Pinpoint the cell where the given text exists, returning its (x, y) midpoint coordinate. 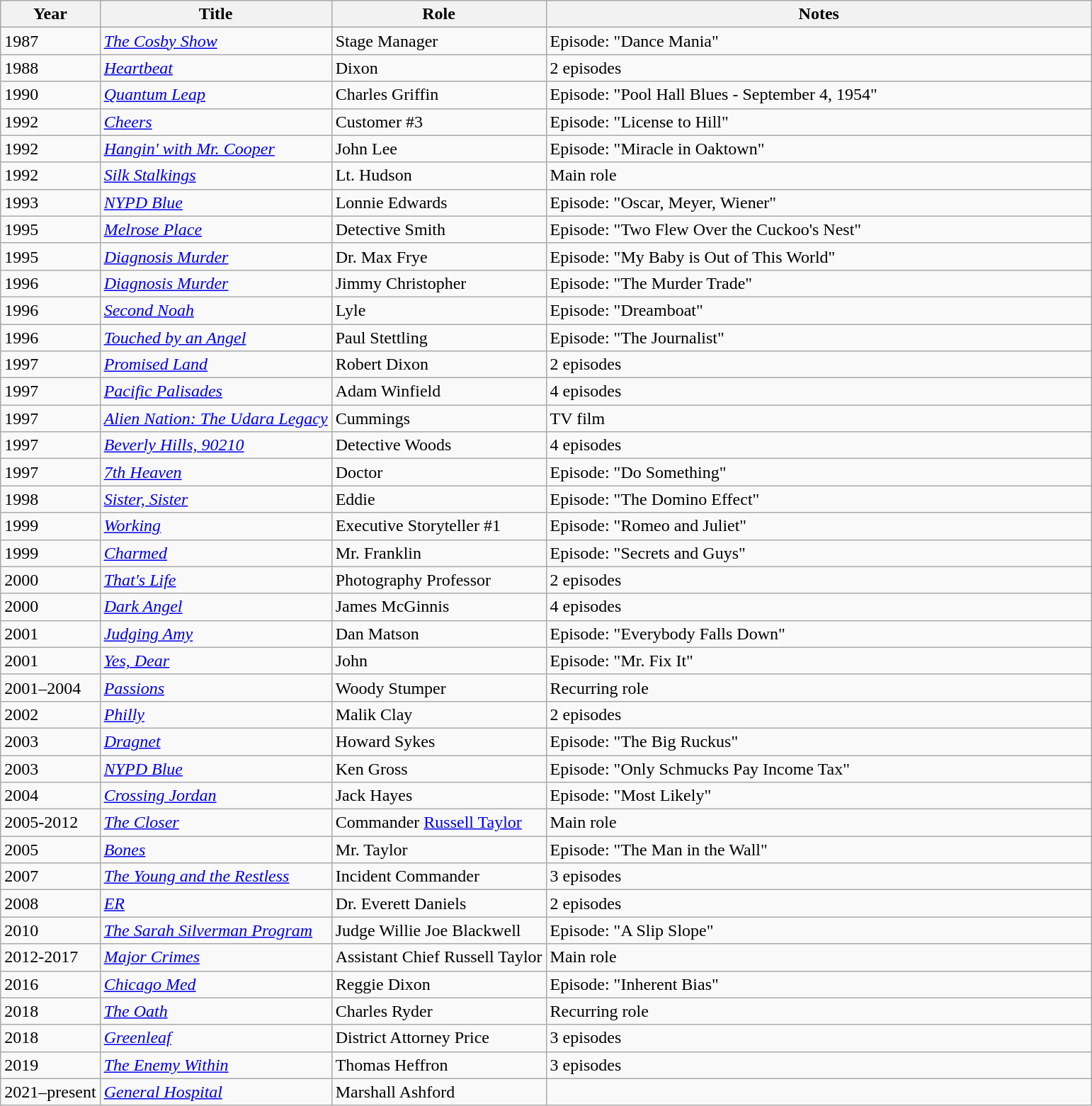
Episode: "Oscar, Meyer, Wiener" (819, 203)
The Oath (215, 1011)
John Lee (439, 149)
Episode: "The Journalist" (819, 338)
Sister, Sister (215, 499)
Episode: "Secrets and Guys" (819, 553)
Episode: "License to Hill" (819, 122)
Working (215, 526)
Judge Willie Joe Blackwell (439, 930)
Customer #3 (439, 122)
Role (439, 14)
Episode: "Miracle in Oaktown" (819, 149)
Incident Commander (439, 877)
Dan Matson (439, 634)
Dragnet (215, 741)
Second Noah (215, 310)
Eddie (439, 499)
Yes, Dear (215, 661)
Episode: "My Baby is Out of This World" (819, 256)
Charmed (215, 553)
2019 (50, 1065)
Detective Smith (439, 229)
Photography Professor (439, 580)
Commander Russell Taylor (439, 823)
Melrose Place (215, 229)
2010 (50, 930)
Episode: "Inherent Bias" (819, 984)
Howard Sykes (439, 741)
The Enemy Within (215, 1065)
Ken Gross (439, 768)
Silk Stalkings (215, 176)
Hangin' with Mr. Cooper (215, 149)
Dark Angel (215, 607)
2005-2012 (50, 823)
Quantum Leap (215, 95)
1987 (50, 41)
Mr. Franklin (439, 553)
Episode: "Romeo and Juliet" (819, 526)
John (439, 661)
Major Crimes (215, 957)
Episode: "The Big Ruckus" (819, 741)
2016 (50, 984)
Episode: "A Slip Slope" (819, 930)
Pacific Palisades (215, 392)
The Cosby Show (215, 41)
Episode: "Mr. Fix It" (819, 661)
Episode: "Two Flew Over the Cuckoo's Nest" (819, 229)
Malik Clay (439, 714)
Marshall Ashford (439, 1092)
Heartbeat (215, 68)
1988 (50, 68)
2002 (50, 714)
James McGinnis (439, 607)
Episode: "The Domino Effect" (819, 499)
Mr. Taylor (439, 850)
Chicago Med (215, 984)
Cummings (439, 418)
Touched by an Angel (215, 338)
Philly (215, 714)
Passions (215, 688)
Paul Stettling (439, 338)
Episode: "The Murder Trade" (819, 283)
Thomas Heffron (439, 1065)
Reggie Dixon (439, 984)
7th Heaven (215, 472)
2021–present (50, 1092)
Dixon (439, 68)
2012-2017 (50, 957)
Episode: "Pool Hall Blues - September 4, 1954" (819, 95)
Episode: "The Man in the Wall" (819, 850)
Doctor (439, 472)
Robert Dixon (439, 365)
Dr. Everett Daniels (439, 903)
The Young and the Restless (215, 877)
Episode: "Dance Mania" (819, 41)
Bones (215, 850)
Jimmy Christopher (439, 283)
1998 (50, 499)
District Attorney Price (439, 1038)
Episode: "Dreamboat" (819, 310)
Episode: "Everybody Falls Down" (819, 634)
Dr. Max Frye (439, 256)
Lonnie Edwards (439, 203)
The Closer (215, 823)
Beverly Hills, 90210 (215, 445)
2007 (50, 877)
That's Life (215, 580)
General Hospital (215, 1092)
Charles Griffin (439, 95)
2004 (50, 796)
Alien Nation: The Udara Legacy (215, 418)
Crossing Jordan (215, 796)
Episode: "Only Schmucks Pay Income Tax" (819, 768)
2001–2004 (50, 688)
Greenleaf (215, 1038)
2008 (50, 903)
Jack Hayes (439, 796)
Executive Storyteller #1 (439, 526)
Episode: "Most Likely" (819, 796)
Cheers (215, 122)
Episode: "Do Something" (819, 472)
Title (215, 14)
Promised Land (215, 365)
Adam Winfield (439, 392)
Stage Manager (439, 41)
Lt. Hudson (439, 176)
Notes (819, 14)
TV film (819, 418)
Year (50, 14)
1990 (50, 95)
Judging Amy (215, 634)
ER (215, 903)
Assistant Chief Russell Taylor (439, 957)
Lyle (439, 310)
The Sarah Silverman Program (215, 930)
1993 (50, 203)
Detective Woods (439, 445)
Charles Ryder (439, 1011)
Woody Stumper (439, 688)
2005 (50, 850)
